Search for the cell housing the specified text and yield its (x, y) center coordinate. 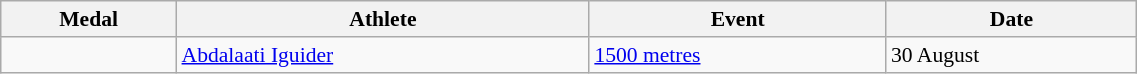
Abdalaati Iguider (384, 55)
Date (1012, 19)
30 August (1012, 55)
1500 metres (738, 55)
Event (738, 19)
Athlete (384, 19)
Medal (89, 19)
